Provide the (X, Y) coordinate of the cell's center where the given text is located.  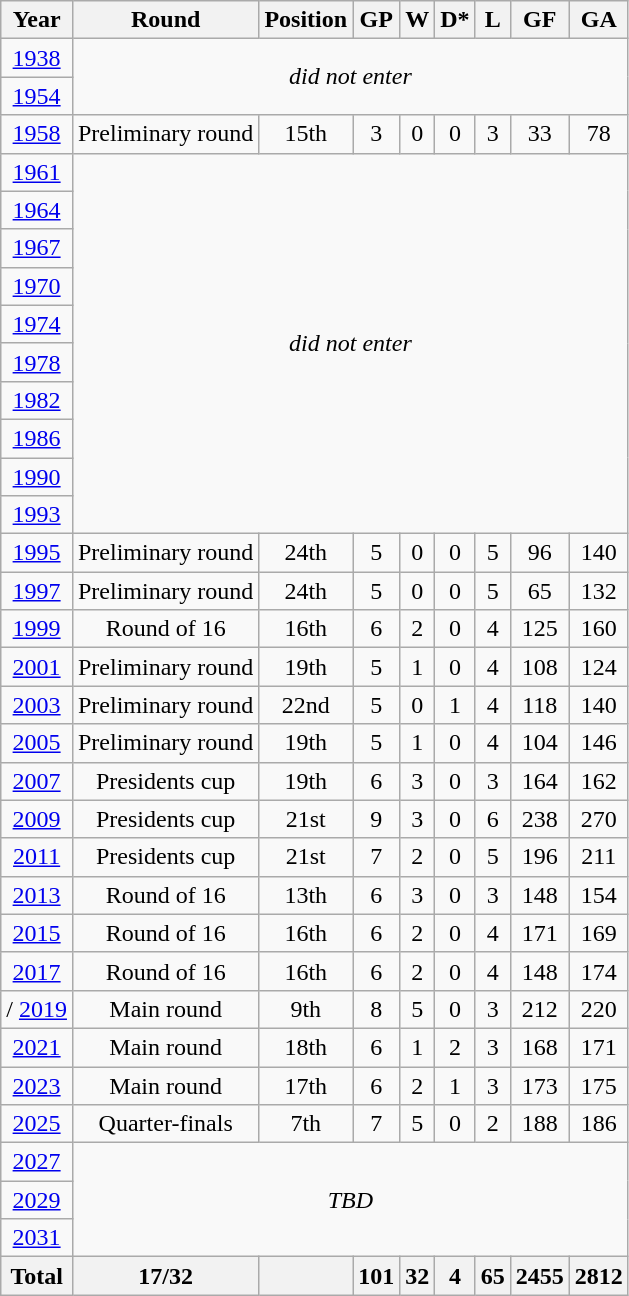
1997 (37, 591)
L (492, 20)
160 (598, 629)
2017 (37, 971)
1986 (37, 438)
17th (306, 1085)
1967 (37, 248)
1978 (37, 362)
1954 (37, 96)
188 (540, 1124)
154 (598, 895)
2011 (37, 857)
17/32 (165, 1276)
2001 (37, 667)
1982 (37, 400)
125 (540, 629)
1990 (37, 477)
Year (37, 20)
169 (598, 933)
GA (598, 20)
132 (598, 591)
104 (540, 743)
2023 (37, 1085)
2029 (37, 1200)
2025 (37, 1124)
1964 (37, 210)
D* (455, 20)
2027 (37, 1162)
78 (598, 134)
196 (540, 857)
124 (598, 667)
GP (376, 20)
270 (598, 819)
212 (540, 1009)
22nd (306, 705)
2007 (37, 781)
118 (540, 705)
2031 (37, 1238)
1970 (37, 286)
96 (540, 553)
2455 (540, 1276)
164 (540, 781)
2013 (37, 895)
175 (598, 1085)
220 (598, 1009)
8 (376, 1009)
108 (540, 667)
173 (540, 1085)
2005 (37, 743)
Round (165, 20)
7th (306, 1124)
162 (598, 781)
101 (376, 1276)
Total (37, 1276)
1974 (37, 324)
Position (306, 20)
2021 (37, 1047)
1999 (37, 629)
15th (306, 134)
9th (306, 1009)
13th (306, 895)
2015 (37, 933)
18th (306, 1047)
168 (540, 1047)
238 (540, 819)
146 (598, 743)
1961 (37, 172)
2812 (598, 1276)
33 (540, 134)
9 (376, 819)
W (418, 20)
GF (540, 20)
186 (598, 1124)
2003 (37, 705)
1993 (37, 515)
2009 (37, 819)
1958 (37, 134)
1938 (37, 58)
1995 (37, 553)
TBD (350, 1200)
174 (598, 971)
211 (598, 857)
Quarter-finals (165, 1124)
/ 2019 (37, 1009)
32 (418, 1276)
